Find where the given text appears and provide that cell's center as [x, y] coordinate. 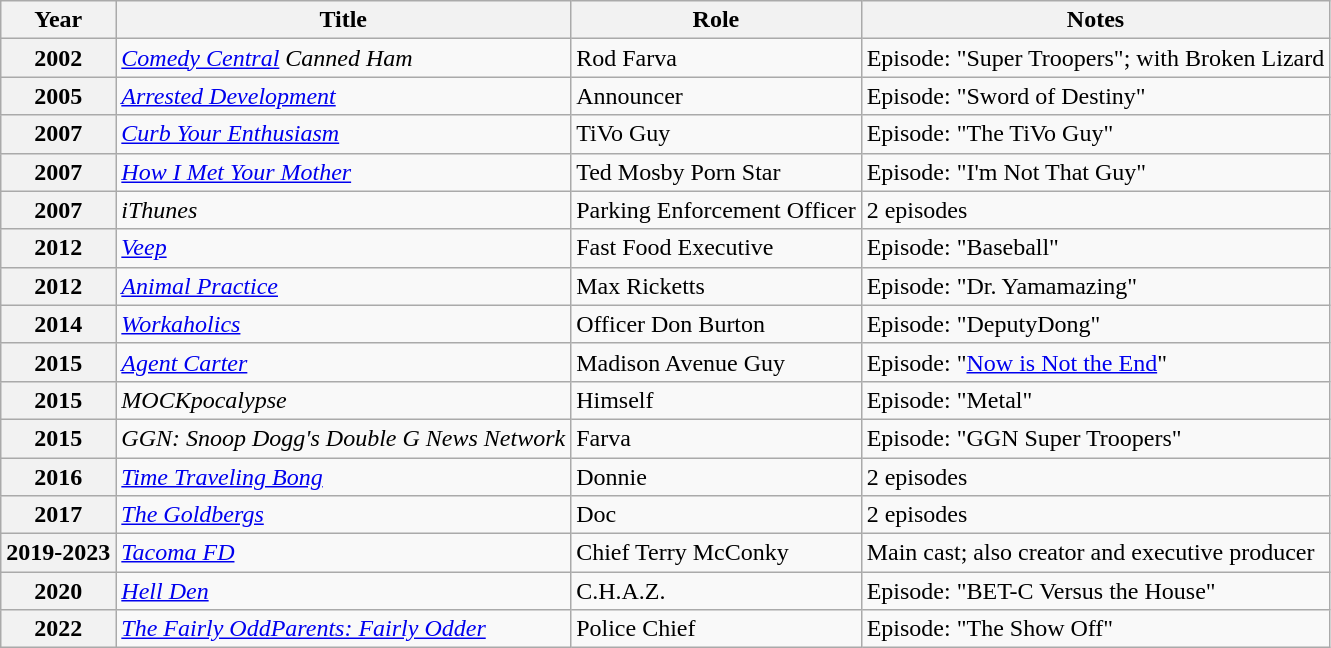
Episode: "The TiVo Guy" [1096, 134]
Veep [344, 248]
2002 [58, 58]
Episode: "BET-C Versus the House" [1096, 591]
Episode: "Now is Not the End" [1096, 362]
Role [716, 20]
Police Chief [716, 629]
Episode: "Dr. Yamamazing" [1096, 286]
Announcer [716, 96]
2020 [58, 591]
2016 [58, 477]
The Fairly OddParents: Fairly Odder [344, 629]
TiVo Guy [716, 134]
Himself [716, 400]
Title [344, 20]
iThunes [344, 210]
Rod Farva [716, 58]
How I Met Your Mother [344, 172]
MOCKpocalypse [344, 400]
Episode: "Baseball" [1096, 248]
Madison Avenue Guy [716, 362]
Officer Don Burton [716, 324]
Episode: "I'm Not That Guy" [1096, 172]
Fast Food Executive [716, 248]
Agent Carter [344, 362]
C.H.A.Z. [716, 591]
Farva [716, 438]
Workaholics [344, 324]
Arrested Development [344, 96]
Curb Your Enthusiasm [344, 134]
GGN: Snoop Dogg's Double G News Network [344, 438]
Ted Mosby Porn Star [716, 172]
2019-2023 [58, 553]
Episode: "Metal" [1096, 400]
2017 [58, 515]
Main cast; also creator and executive producer [1096, 553]
Tacoma FD [344, 553]
Episode: "GGN Super Troopers" [1096, 438]
2022 [58, 629]
Year [58, 20]
The Goldbergs [344, 515]
Episode: "The Show Off" [1096, 629]
Time Traveling Bong [344, 477]
Parking Enforcement Officer [716, 210]
Chief Terry McConky [716, 553]
Notes [1096, 20]
2005 [58, 96]
Episode: "Super Troopers"; with Broken Lizard [1096, 58]
Hell Den [344, 591]
Episode: "DeputyDong" [1096, 324]
Max Ricketts [716, 286]
Comedy Central Canned Ham [344, 58]
Episode: "Sword of Destiny" [1096, 96]
2014 [58, 324]
Doc [716, 515]
Animal Practice [344, 286]
Donnie [716, 477]
